Determine the (X, Y) coordinate at the center of the cell enclosing the given text.  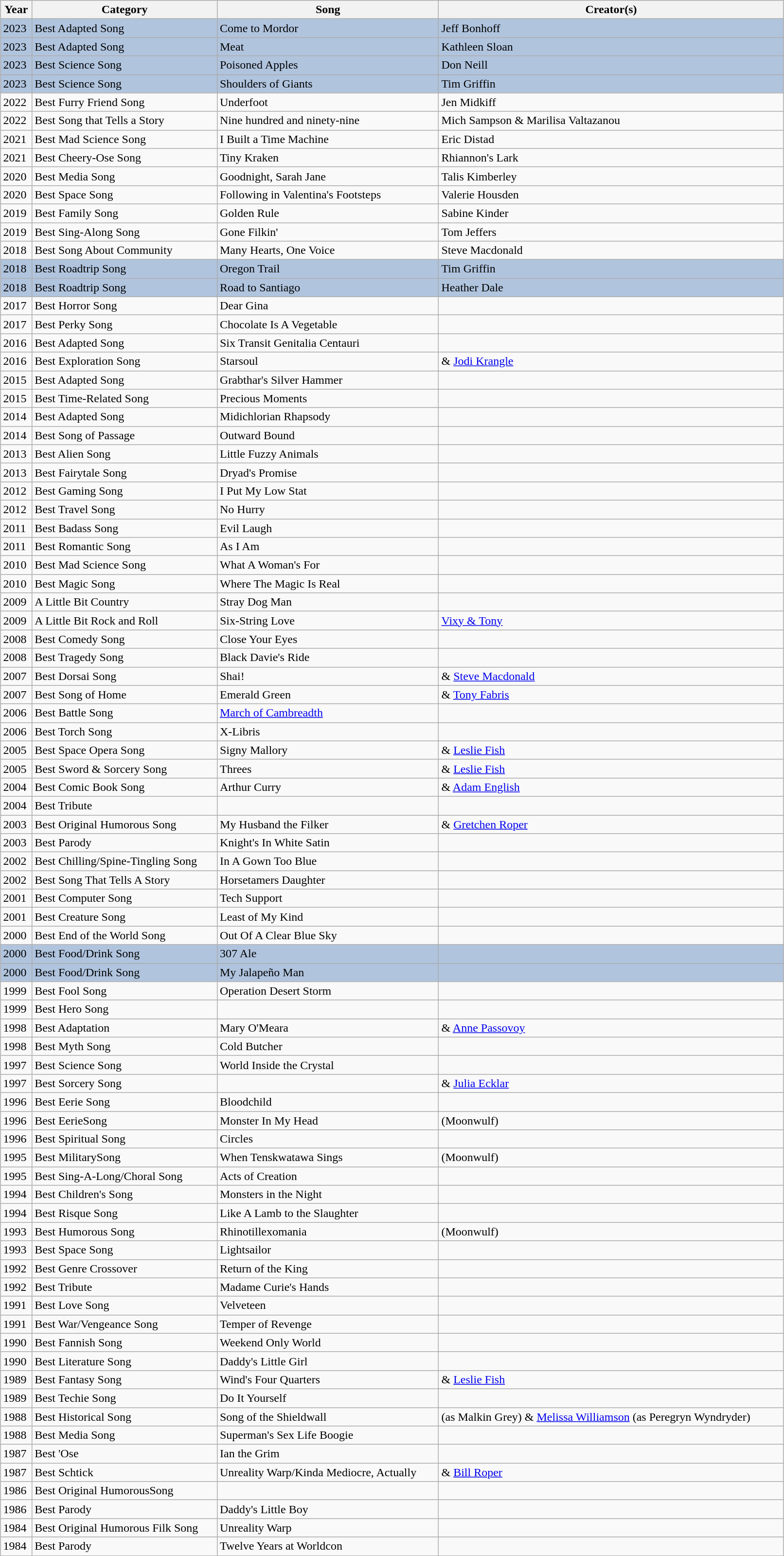
Rhiannon's Lark (611, 158)
& Bill Roper (611, 1472)
Dryad's Promise (328, 472)
Best Song of Passage (125, 435)
Precious Moments (328, 398)
Best Myth Song (125, 1046)
& Jodi Krangle (611, 361)
Kathleen Sloan (611, 47)
Steve Macdonald (611, 250)
Valerie Housden (611, 195)
Chocolate Is A Vegetable (328, 324)
A Little Bit Country (125, 602)
Signy Mallory (328, 750)
Grabthar's Silver Hammer (328, 380)
Best EerieSong (125, 1120)
Temper of Revenge (328, 1324)
Best 'Ose (125, 1454)
Best Song About Community (125, 250)
Horsetamers Daughter (328, 880)
Madame Curie's Hands (328, 1287)
Following in Valentina's Footsteps (328, 195)
Unreality Warp (328, 1528)
Six Transit Genitalia Centauri (328, 343)
Little Fuzzy Animals (328, 454)
Best Magic Song (125, 584)
Best Horror Song (125, 306)
& Steve Macdonald (611, 676)
World Inside the Crystal (328, 1065)
307 Ale (328, 954)
Unreality Warp/Kinda Mediocre, Actually (328, 1472)
Superman's Sex Life Boogie (328, 1435)
Return of the King (328, 1269)
Best Fool Song (125, 991)
Come to Mordor (328, 28)
Poisoned Apples (328, 65)
Starsoul (328, 361)
Monster In My Head (328, 1120)
Best Travel Song (125, 509)
Best Badass Song (125, 528)
Best Children's Song (125, 1195)
Gone Filkin' (328, 232)
Rhinotillexomania (328, 1232)
Midichlorian Rhapsody (328, 417)
Best Original Humorous Filk Song (125, 1528)
Best Comic Book Song (125, 787)
Best Song that Tells a Story (125, 121)
Weekend Only World (328, 1342)
& Adam English (611, 787)
Best Battle Song (125, 713)
Operation Desert Storm (328, 991)
Do It Yourself (328, 1398)
Tiny Kraken (328, 158)
Best Computer Song (125, 898)
Best Dorsai Song (125, 676)
Emerald Green (328, 695)
Eric Distad (611, 139)
Black Davie's Ride (328, 658)
Shoulders of Giants (328, 84)
Best Sing-A-Long/Choral Song (125, 1176)
Best Hero Song (125, 1009)
As I Am (328, 547)
Best Furry Friend Song (125, 102)
(as Malkin Grey) & Melissa Williamson (as Peregryn Wyndryder) (611, 1417)
Heather Dale (611, 287)
Best Comedy Song (125, 639)
Best Time-Related Song (125, 398)
Evil Laugh (328, 528)
Nine hundred and ninety-nine (328, 121)
Jeff Bonhoff (611, 28)
March of Cambreadth (328, 713)
Best Literature Song (125, 1361)
Like A Lamb to the Slaughter (328, 1213)
Tom Jeffers (611, 232)
Best Adaptation (125, 1028)
Mary O'Meara (328, 1028)
Best MilitarySong (125, 1158)
Category (125, 10)
Best End of the World Song (125, 935)
I Put My Low Stat (328, 491)
Best Original Humorous Song (125, 824)
Ian the Grim (328, 1454)
Best Fannish Song (125, 1342)
Best Torch Song (125, 732)
Meat (328, 47)
Road to Santiago (328, 287)
Best Sorcery Song (125, 1083)
Best Tragedy Song (125, 658)
My Husband the Filker (328, 824)
Best Space Opera Song (125, 750)
Stray Dog Man (328, 602)
Mich Sampson & Marilisa Valtazanou (611, 121)
Song of the Shieldwall (328, 1417)
Best Sing-Along Song (125, 232)
Best Eerie Song (125, 1102)
A Little Bit Rock and Roll (125, 621)
Best Family Song (125, 213)
Knight's In White Satin (328, 843)
Best Fairytale Song (125, 472)
Song (328, 10)
& Gretchen Roper (611, 824)
Best Historical Song (125, 1417)
Best Sword & Sorcery Song (125, 769)
In A Gown Too Blue (328, 861)
Many Hearts, One Voice (328, 250)
& Tony Fabris (611, 695)
Creator(s) (611, 10)
Best Schtick (125, 1472)
Best Alien Song (125, 454)
Shai! (328, 676)
Daddy's Little Boy (328, 1509)
Best Love Song (125, 1306)
Don Neill (611, 65)
No Hurry (328, 509)
Lightsailor (328, 1250)
Underfoot (328, 102)
Outward Bound (328, 435)
Talis Kimberley (611, 176)
Best Song That Tells A Story (125, 880)
Year (17, 10)
Monsters in the Night (328, 1195)
Best Original HumorousSong (125, 1491)
Least of My Kind (328, 917)
Bloodchild (328, 1102)
Best Genre Crossover (125, 1269)
Best Humorous Song (125, 1232)
Best Spiritual Song (125, 1139)
Velveteen (328, 1306)
Jen Midkiff (611, 102)
Tech Support (328, 898)
Best Perky Song (125, 324)
& Julia Ecklar (611, 1083)
Where The Magic Is Real (328, 584)
Best Techie Song (125, 1398)
Acts of Creation (328, 1176)
Arthur Curry (328, 787)
I Built a Time Machine (328, 139)
Best Exploration Song (125, 361)
Best Creature Song (125, 917)
Best Risque Song (125, 1213)
Best Chilling/Spine-Tingling Song (125, 861)
Best Fantasy Song (125, 1379)
Oregon Trail (328, 269)
Close Your Eyes (328, 639)
Daddy's Little Girl (328, 1361)
Vixy & Tony (611, 621)
Cold Butcher (328, 1046)
Best Song of Home (125, 695)
Best Gaming Song (125, 491)
Best Cheery-Ose Song (125, 158)
Six-String Love (328, 621)
Dear Gina (328, 306)
Wind's Four Quarters (328, 1379)
Twelve Years at Worldcon (328, 1546)
& Anne Passovoy (611, 1028)
My Jalapeño Man (328, 972)
Threes (328, 769)
Out Of A Clear Blue Sky (328, 935)
X-Libris (328, 732)
Golden Rule (328, 213)
Circles (328, 1139)
When Tenskwatawa Sings (328, 1158)
Sabine Kinder (611, 213)
Best War/Vengeance Song (125, 1324)
What A Woman's For (328, 565)
Best Romantic Song (125, 547)
Goodnight, Sarah Jane (328, 176)
